Capture the cell that displays the provided text and extract its (x, y) central coordinate. 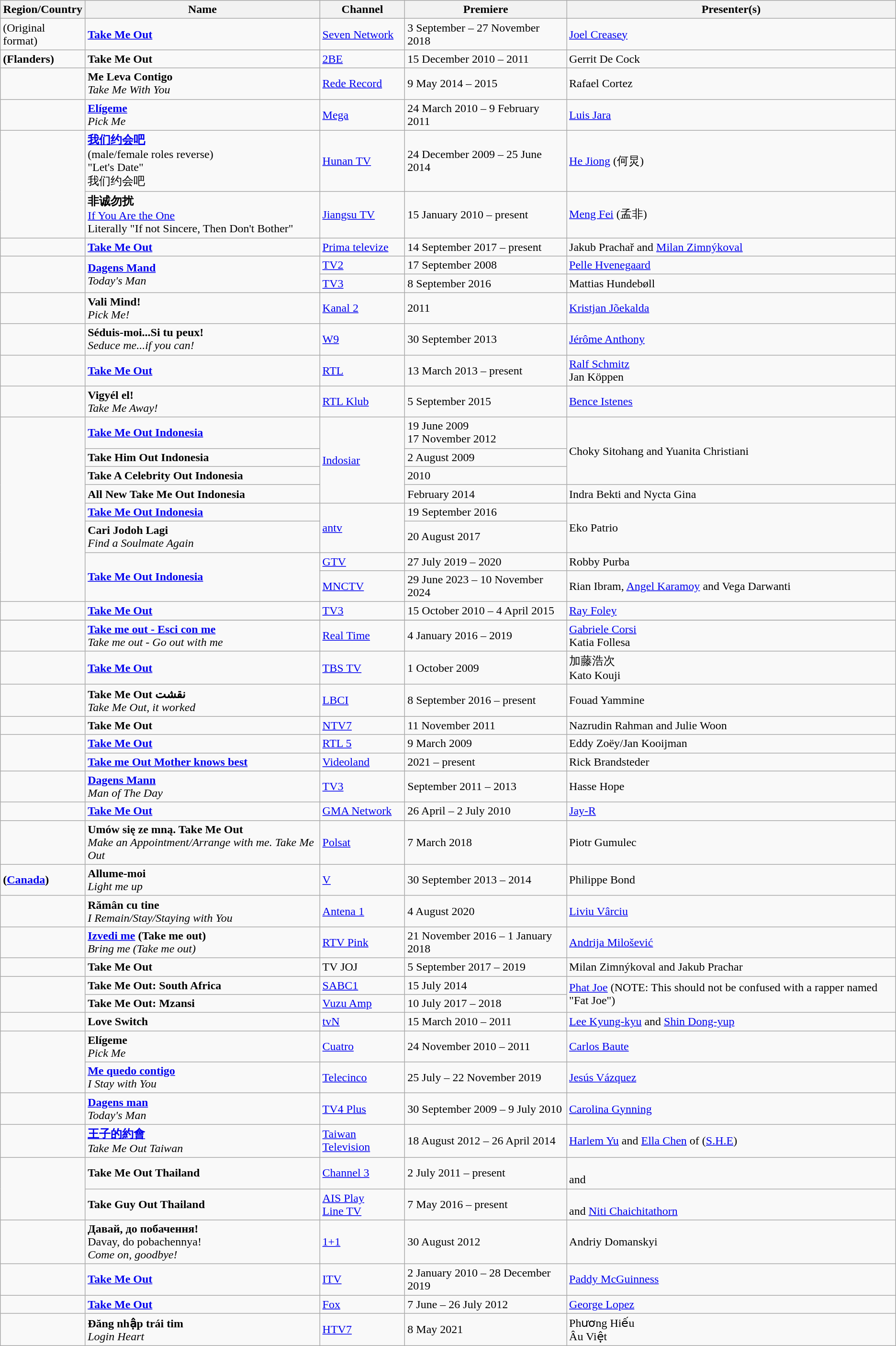
9 May 2014 – 2015 (486, 83)
Channel 3 (362, 1173)
Taiwan Television (362, 1141)
2 January 2010 – 28 December 2019 (486, 1279)
Hasse Hope (731, 786)
Mega (362, 115)
Presenter(s) (731, 10)
TV JOJ (362, 967)
He Jiong (何炅) (731, 161)
30 August 2012 (486, 1242)
LBCI (362, 700)
4 August 2020 (486, 911)
Indra Bekti and Nycta Gina (731, 494)
19 June 200917 November 2012 (486, 433)
Take Me Out: Mzansi (202, 1004)
Давай, до побачення!Davay, do pobachennya!Come on, goodbye! (202, 1242)
Milan Zimnýkoval and Jakub Prachar (731, 967)
and Niti Chaichitathorn (731, 1204)
Antena 1 (362, 911)
George Lopez (731, 1304)
Carlos Baute (731, 1047)
2010 (486, 475)
Kristjan Jõekalda (731, 308)
10 July 2017 – 2018 (486, 1004)
24 November 2010 – 2011 (486, 1047)
Harlem Yu and Ella Chen of (S.H.E) (731, 1141)
5 September 2015 (486, 401)
18 August 2012 – 26 April 2014 (486, 1141)
Love Switch (202, 1022)
1 October 2009 (486, 668)
25 July – 22 November 2019 (486, 1077)
Pelle Hvenegaard (731, 265)
5 September 2017 – 2019 (486, 967)
24 March 2010 – 9 February 2011 (486, 115)
Andrija Milošević (731, 942)
Indosiar (362, 460)
Jakub Prachař and Milan Zimnýkoval (731, 247)
2021 – present (486, 762)
(Canada) (43, 880)
Izvedi me (Take me out)Bring me (Take me out) (202, 942)
Ray Foley (731, 611)
11 November 2011 (486, 725)
Hunan TV (362, 161)
Umów się ze mną. Take Me OutMake an Appointment/Arrange with me. Take Me Out (202, 842)
加藤浩次Kato Kouji (731, 668)
Allume-moiLight me up (202, 880)
(Flanders) (43, 59)
Real Time (362, 636)
Fouad Yammine (731, 700)
TV2 (362, 265)
AIS PlayLine TV (362, 1204)
15 July 2014 (486, 985)
Take Him Out Indonesia (202, 457)
TV4 Plus (362, 1109)
26 April – 2 July 2010 (486, 811)
Philippe Bond (731, 880)
7 March 2018 (486, 842)
Nazrudin Rahman and Julie Woon (731, 725)
15 January 2010 – present (486, 215)
Vigyél el!Take Me Away! (202, 401)
Rian Ibram, Angel Karamoy and Vega Darwanti (731, 586)
19 September 2016 (486, 512)
Bence Istenes (731, 401)
Jérôme Anthony (731, 339)
27 July 2019 – 2020 (486, 562)
TBS TV (362, 668)
30 September 2009 – 9 July 2010 (486, 1109)
8 September 2016 – present (486, 700)
NTV7 (362, 725)
Séduis-moi...Si tu peux!Seduce me...if you can! (202, 339)
Meng Fei (孟非) (731, 215)
Rede Record (362, 83)
Eko Patrio (731, 528)
Gerrit De Cock (731, 59)
Liviu Vârciu (731, 911)
Take Me Out: South Africa (202, 985)
Seven Network (362, 34)
非诚勿扰If You Are the OneLiterally "If not Sincere, Then Don't Bother" (202, 215)
20 August 2017 (486, 536)
21 November 2016 – 1 January 2018 (486, 942)
RTL Klub (362, 401)
Region/Country (43, 10)
February 2014 (486, 494)
GMA Network (362, 811)
Take me out - Esci con meTake me out - Go out with me (202, 636)
V (362, 880)
Joel Creasey (731, 34)
Đăng nhập trái timLogin Heart (202, 1330)
Dagens MandToday's Man (202, 274)
ITV (362, 1279)
2 August 2009 (486, 457)
2 July 2011 – present (486, 1173)
Carolina Gynning (731, 1109)
8 September 2016 (486, 283)
RTV Pink (362, 942)
15 March 2010 – 2011 (486, 1022)
SABC1 (362, 985)
Paddy McGuinness (731, 1279)
7 May 2016 – present (486, 1204)
RTL (362, 371)
Mattias Hundebøll (731, 283)
Phương HiếuÂu Việt (731, 1330)
Jesús Vázquez (731, 1077)
Me Leva ContigoTake Me With You (202, 83)
我们约会吧(male/female roles reverse)"Let's Date"我们约会吧 (202, 161)
Jay-R (731, 811)
GTV (362, 562)
Piotr Gumulec (731, 842)
29 June 2023 – 10 November 2024 (486, 586)
Lee Kyung-kyu and Shin Dong-yup (731, 1022)
Premiere (486, 10)
9 March 2009 (486, 744)
Me quedo contigoI Stay with You (202, 1077)
Rafael Cortez (731, 83)
Kanal 2 (362, 308)
MNCTV (362, 586)
Cari Jodoh LagiFind a Soulmate Again (202, 536)
Videoland (362, 762)
30 September 2013 – 2014 (486, 880)
Luis Jara (731, 115)
4 January 2016 – 2019 (486, 636)
3 September – 27 November 2018 (486, 34)
Channel (362, 10)
Take Me Out نقشت Take Me Out, it worked (202, 700)
RTL 5 (362, 744)
and (731, 1173)
Take Me Out Thailand (202, 1173)
Prima televize (362, 247)
(Original format) (43, 34)
Take me Out Mother knows best (202, 762)
8 May 2021 (486, 1330)
17 September 2008 (486, 265)
Take A Celebrity Out Indonesia (202, 475)
7 June – 26 July 2012 (486, 1304)
Polsat (362, 842)
24 December 2009 – 25 June 2014 (486, 161)
Cuatro (362, 1047)
Phat Joe (NOTE: This should not be confused with a rapper named "Fat Joe") (731, 994)
Ralf SchmitzJan Köppen (731, 371)
Fox (362, 1304)
antv (362, 528)
Dagens MannMan of The Day (202, 786)
HTV7 (362, 1330)
15 December 2010 – 2011 (486, 59)
Choky Sitohang and Yuanita Christiani (731, 451)
Vali Mind!Pick Me! (202, 308)
Robby Purba (731, 562)
Take Guy Out Thailand (202, 1204)
September 2011 – 2013 (486, 786)
2011 (486, 308)
15 October 2010 – 4 April 2015 (486, 611)
tvN (362, 1022)
14 September 2017 – present (486, 247)
Rick Brandsteder (731, 762)
W9 (362, 339)
Vuzu Amp (362, 1004)
Jiangsu TV (362, 215)
Andriy Domanskyi (731, 1242)
Rămân cu tineI Remain/Stay/Staying with You (202, 911)
1+1 (362, 1242)
Eddy Zoëy/Jan Kooijman (731, 744)
13 March 2013 – present (486, 371)
Telecinco (362, 1077)
Gabriele CorsiKatia Follesa (731, 636)
Dagens manToday's Man (202, 1109)
王子的約會Take Me Out Taiwan (202, 1141)
2BE (362, 59)
Name (202, 10)
All New Take Me Out Indonesia (202, 494)
30 September 2013 (486, 339)
